Identify which cell holds the provided text, then report its (x, y) central coordinate. 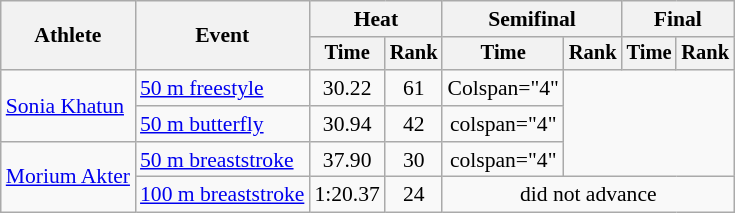
50 m breaststroke (222, 160)
50 m freestyle (222, 88)
50 m butterfly (222, 124)
did not advance (588, 195)
Final (678, 19)
Colspan="4" (502, 88)
24 (414, 195)
Heat (376, 19)
30.94 (346, 124)
61 (414, 88)
Athlete (68, 36)
100 m breaststroke (222, 195)
30 (414, 160)
Event (222, 36)
Morium Akter (68, 178)
Semifinal (532, 19)
37.90 (346, 160)
Sonia Khatun (68, 106)
1:20.37 (346, 195)
30.22 (346, 88)
42 (414, 124)
